Return (X, Y) of the center of cell containing provided text 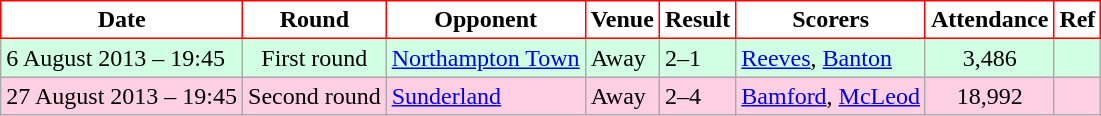
27 August 2013 – 19:45 (122, 96)
Venue (622, 20)
Round (315, 20)
Attendance (989, 20)
2–1 (697, 58)
Northampton Town (486, 58)
Scorers (831, 20)
3,486 (989, 58)
6 August 2013 – 19:45 (122, 58)
Bamford, McLeod (831, 96)
Ref (1078, 20)
Sunderland (486, 96)
First round (315, 58)
2–4 (697, 96)
Reeves, Banton (831, 58)
Date (122, 20)
18,992 (989, 96)
Second round (315, 96)
Opponent (486, 20)
Result (697, 20)
